Provide the (X, Y) coordinate of the cell's center where the given text is located.  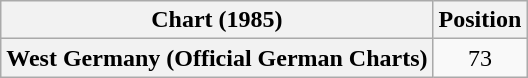
West Germany (Official German Charts) (217, 58)
73 (480, 58)
Position (480, 20)
Chart (1985) (217, 20)
